For the text-containing cell, return its midpoint in [X, Y] coordinate format. 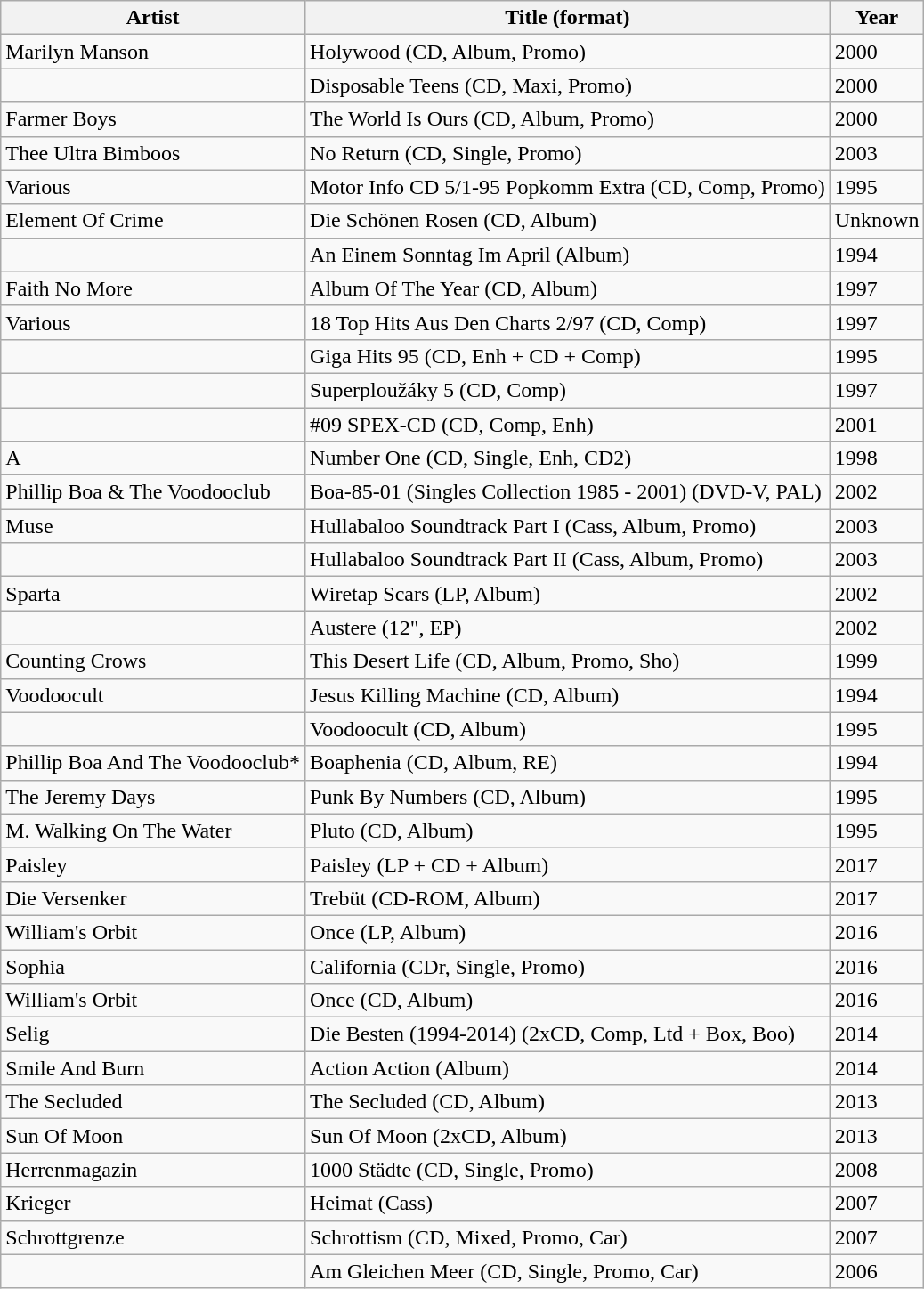
Wiretap Scars (LP, Album) [568, 594]
Pluto (CD, Album) [568, 831]
An Einem Sonntag Im April (Album) [568, 255]
Paisley [153, 864]
Motor Info CD 5/1-95 Popkomm Extra (CD, Comp, Promo) [568, 187]
This Desert Life (CD, Album, Promo, Sho) [568, 661]
Once (LP, Album) [568, 932]
18 Top Hits Aus Den Charts 2/97 (CD, Comp) [568, 322]
Thee Ultra Bimboos [153, 153]
Die Besten (1994-2014) (2xCD, Comp, Ltd + Box, Boo) [568, 1034]
Phillip Boa And The Voodooclub* [153, 763]
Hullabaloo Soundtrack Part II (Cass, Album, Promo) [568, 560]
Album Of The Year (CD, Album) [568, 288]
2008 [877, 1170]
Sun Of Moon [153, 1136]
Boaphenia (CD, Album, RE) [568, 763]
Unknown [877, 221]
Selig [153, 1034]
Holywood (CD, Album, Promo) [568, 52]
Year [877, 18]
Counting Crows [153, 661]
Superploužáky 5 (CD, Comp) [568, 390]
2006 [877, 1271]
Heimat (Cass) [568, 1204]
Element Of Crime [153, 221]
Marilyn Manson [153, 52]
Austere (12", EP) [568, 628]
Jesus Killing Machine (CD, Album) [568, 695]
California (CDr, Single, Promo) [568, 966]
1998 [877, 458]
Sun Of Moon (2xCD, Album) [568, 1136]
Once (CD, Album) [568, 1001]
Number One (CD, Single, Enh, CD2) [568, 458]
Herrenmagazin [153, 1170]
Die Versenker [153, 898]
Giga Hits 95 (CD, Enh + CD + Comp) [568, 356]
Faith No More [153, 288]
The Jeremy Days [153, 797]
Punk By Numbers (CD, Album) [568, 797]
Hullabaloo Soundtrack Part I (Cass, Album, Promo) [568, 526]
Paisley (LP + CD + Album) [568, 864]
No Return (CD, Single, Promo) [568, 153]
The Secluded [153, 1102]
Artist [153, 18]
Am Gleichen Meer (CD, Single, Promo, Car) [568, 1271]
Farmer Boys [153, 119]
Disposable Teens (CD, Maxi, Promo) [568, 85]
Title (format) [568, 18]
Smile And Burn [153, 1068]
The World Is Ours (CD, Album, Promo) [568, 119]
Action Action (Album) [568, 1068]
2001 [877, 425]
The Secluded (CD, Album) [568, 1102]
Krieger [153, 1204]
Voodoocult (CD, Album) [568, 729]
Schrottism (CD, Mixed, Promo, Car) [568, 1237]
M. Walking On The Water [153, 831]
1999 [877, 661]
A [153, 458]
Trebüt (CD-ROM, Album) [568, 898]
Sophia [153, 966]
Boa-85-01 (Singles Collection 1985 - 2001) (DVD-V, PAL) [568, 492]
Sparta [153, 594]
Phillip Boa & The Voodooclub [153, 492]
Voodoocult [153, 695]
#09 SPEX-CD (CD, Comp, Enh) [568, 425]
1000 Städte (CD, Single, Promo) [568, 1170]
Die Schönen Rosen (CD, Album) [568, 221]
Schrottgrenze [153, 1237]
Muse [153, 526]
